Return the [X, Y] coordinate for the center point of the cell that contains the specified text.  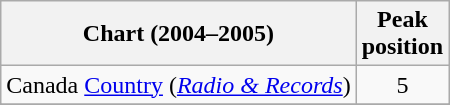
Canada Country (Radio & Records) [178, 85]
Chart (2004–2005) [178, 34]
Peakposition [402, 34]
5 [402, 85]
